Return the (X, Y) coordinate for the center point of the cell that contains the specified text.  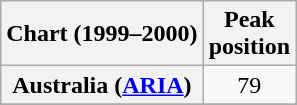
Chart (1999–2000) (102, 34)
Australia (ARIA) (102, 85)
79 (249, 85)
Peakposition (249, 34)
